Provide the (x, y) coordinate of the cell's center where the given text is located.  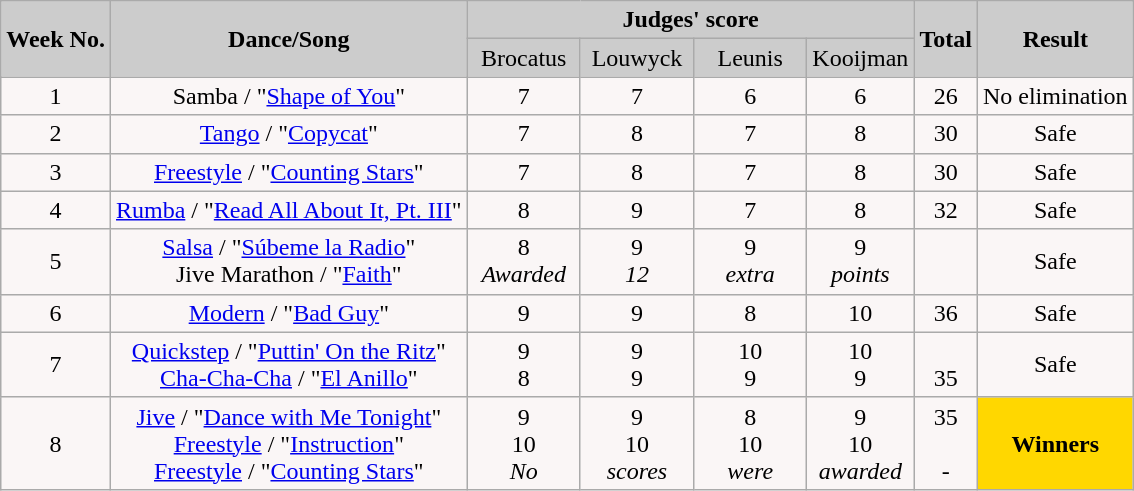
810were (750, 443)
9extra (750, 262)
Rumba / "Read All About It, Pt. III" (288, 210)
98 (524, 364)
Winners (1055, 443)
910scores (636, 443)
Kooijman (860, 58)
Modern / "Bad Guy" (288, 313)
912 (636, 262)
Judges' score (690, 20)
Salsa / "Súbeme la Radio"Jive Marathon / "Faith" (288, 262)
Tango / "Copycat" (288, 134)
4 (56, 210)
35 (946, 364)
5 (56, 262)
3 (56, 172)
36 (946, 313)
Louwyck (636, 58)
26 (946, 96)
Week No. (56, 39)
910No (524, 443)
Brocatus (524, 58)
99 (636, 364)
32 (946, 210)
2 (56, 134)
Quickstep / "Puttin' On the Ritz"Cha-Cha-Cha / "El Anillo" (288, 364)
Total (946, 39)
Samba / "Shape of You" (288, 96)
10 (860, 313)
1 (56, 96)
Leunis (750, 58)
No elimination (1055, 96)
910awarded (860, 443)
Dance/Song (288, 39)
Freestyle / "Counting Stars" (288, 172)
8Awarded (524, 262)
9points (860, 262)
Jive / "Dance with Me Tonight"Freestyle / "Instruction"Freestyle / "Counting Stars" (288, 443)
35- (946, 443)
Result (1055, 39)
